Capture the cell that displays the provided text and extract its (x, y) central coordinate. 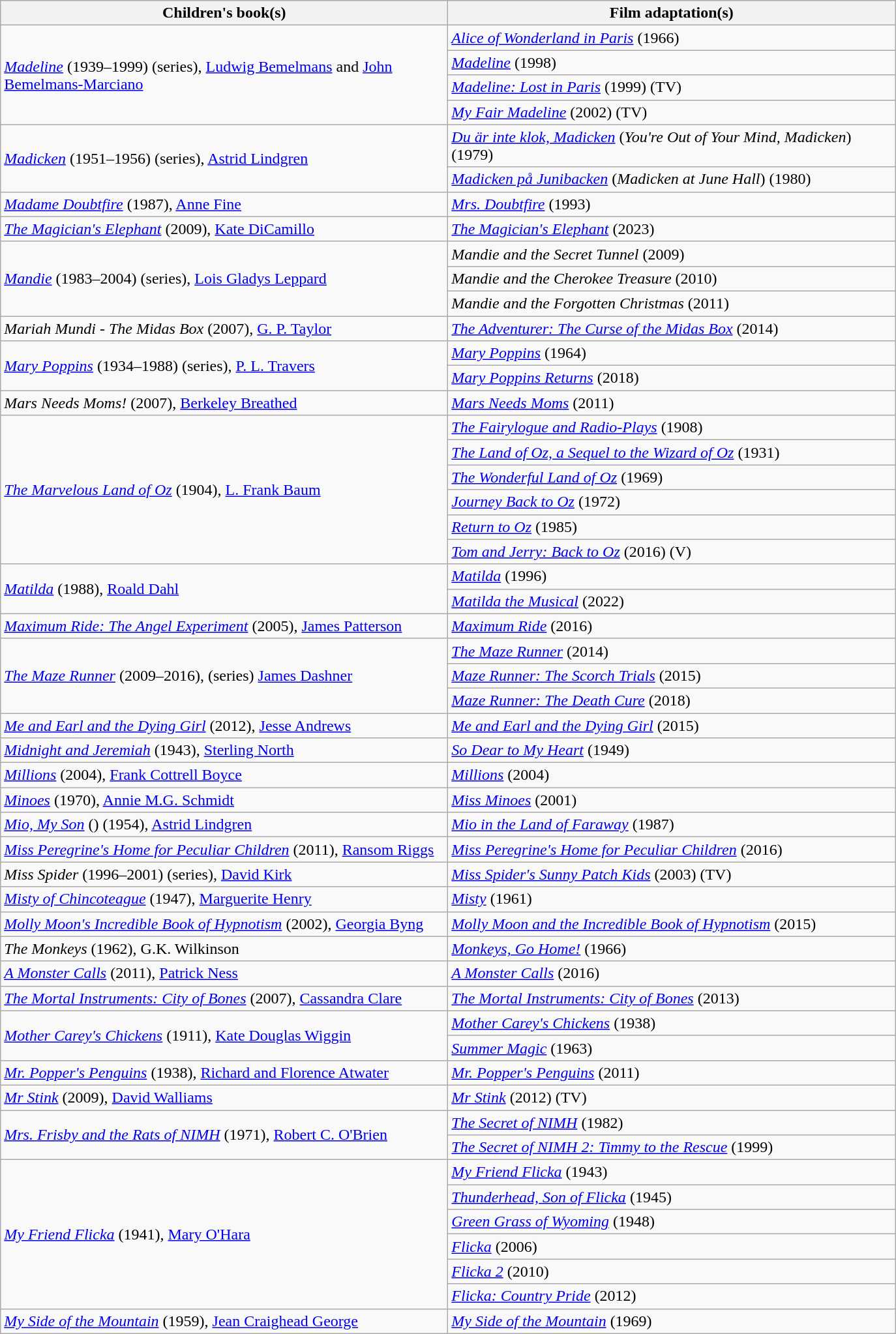
My Fair Madeline (2002) (TV) (672, 112)
Madicken på Junibacken (Madicken at June Hall) (1980) (672, 179)
Children's book(s) (224, 13)
Miss Peregrine's Home for Peculiar Children (2016) (672, 850)
The Fairylogue and Radio-Plays (1908) (672, 428)
My Friend Flicka (1941), Mary O'Hara (224, 1234)
The Maze Runner (2014) (672, 651)
Matilda the Musical (2022) (672, 601)
Misty (1961) (672, 899)
The Adventurer: The Curse of the Midas Box (2014) (672, 328)
Maze Runner: The Scorch Trials (2015) (672, 675)
Madeline (1939–1999) (series), Ludwig Bemelmans and John Bemelmans-Marciano (224, 75)
Mr. Popper's Penguins (1938), Richard and Florence Atwater (224, 1073)
Mio in the Land of Faraway (1987) (672, 825)
The Wonderful Land of Oz (1969) (672, 477)
Madicken (1951–1956) (series), Astrid Lindgren (224, 158)
The Maze Runner (2009–2016), (series) James Dashner (224, 675)
Mandie and the Cherokee Treasure (2010) (672, 278)
Me and Earl and the Dying Girl (2012), Jesse Andrews (224, 726)
Mars Needs Moms (2011) (672, 403)
The Mortal Instruments: City of Bones (2007), Cassandra Clare (224, 998)
Flicka: Country Pride (2012) (672, 1296)
Mandie and the Forgotten Christmas (2011) (672, 303)
The Secret of NIMH 2: Timmy to the Rescue (1999) (672, 1148)
Thunderhead, Son of Flicka (1945) (672, 1197)
Miss Spider's Sunny Patch Kids (2003) (TV) (672, 874)
Molly Moon's Incredible Book of Hypnotism (2002), Georgia Byng (224, 924)
The Land of Oz, a Sequel to the Wizard of Oz (1931) (672, 452)
Maximum Ride (2016) (672, 626)
Madeline (1998) (672, 63)
Me and Earl and the Dying Girl (2015) (672, 726)
Millions (2004) (672, 775)
Mandie and the Secret Tunnel (2009) (672, 254)
Mrs. Doubtfire (1993) (672, 204)
Green Grass of Wyoming (1948) (672, 1222)
Summer Magic (1963) (672, 1048)
Mr Stink (2012) (TV) (672, 1097)
Miss Peregrine's Home for Peculiar Children (2011), Ransom Riggs (224, 850)
Mother Carey's Chickens (1938) (672, 1023)
The Secret of NIMH (1982) (672, 1122)
Madame Doubtfire (1987), Anne Fine (224, 204)
Millions (2004), Frank Cottrell Boyce (224, 775)
The Mortal Instruments: City of Bones (2013) (672, 998)
Mr. Popper's Penguins (2011) (672, 1073)
Molly Moon and the Incredible Book of Hypnotism (2015) (672, 924)
The Marvelous Land of Oz (1904), L. Frank Baum (224, 490)
Mrs. Frisby and the Rats of NIMH (1971), Robert C. O'Brien (224, 1134)
Film adaptation(s) (672, 13)
Mr Stink (2009), David Walliams (224, 1097)
Mio, My Son () (1954), Astrid Lindgren (224, 825)
Miss Spider (1996–2001) (series), David Kirk (224, 874)
The Magician's Elephant (2009), Kate DiCamillo (224, 229)
Misty of Chincoteague (1947), Marguerite Henry (224, 899)
Madeline: Lost in Paris (1999) (TV) (672, 87)
The Monkeys (1962), G.K. Wilkinson (224, 949)
Monkeys, Go Home! (1966) (672, 949)
Mary Poppins (1964) (672, 353)
My Side of the Mountain (1959), Jean Craighead George (224, 1321)
Return to Oz (1985) (672, 527)
My Side of the Mountain (1969) (672, 1321)
Matilda (1996) (672, 576)
Mandie (1983–2004) (series), Lois Gladys Leppard (224, 278)
Maximum Ride: The Angel Experiment (2005), James Patterson (224, 626)
Mary Poppins Returns (2018) (672, 378)
Midnight and Jeremiah (1943), Sterling North (224, 750)
Flicka (2006) (672, 1247)
Alice of Wonderland in Paris (1966) (672, 38)
My Friend Flicka (1943) (672, 1172)
Mary Poppins (1934–1988) (series), P. L. Travers (224, 366)
Tom and Jerry: Back to Oz (2016) (V) (672, 552)
Journey Back to Oz (1972) (672, 502)
Mariah Mundi - The Midas Box (2007), G. P. Taylor (224, 328)
A Monster Calls (2016) (672, 973)
Maze Runner: The Death Cure (2018) (672, 700)
Matilda (1988), Roald Dahl (224, 589)
Minoes (1970), Annie M.G. Schmidt (224, 800)
Mother Carey's Chickens (1911), Kate Douglas Wiggin (224, 1035)
The Magician's Elephant (2023) (672, 229)
So Dear to My Heart (1949) (672, 750)
Du är inte klok, Madicken (You're Out of Your Mind, Madicken) (1979) (672, 146)
Flicka 2 (2010) (672, 1271)
Miss Minoes (2001) (672, 800)
A Monster Calls (2011), Patrick Ness (224, 973)
Mars Needs Moms! (2007), Berkeley Breathed (224, 403)
